Provide the [X, Y] coordinate of the cell's center where the given text is located.  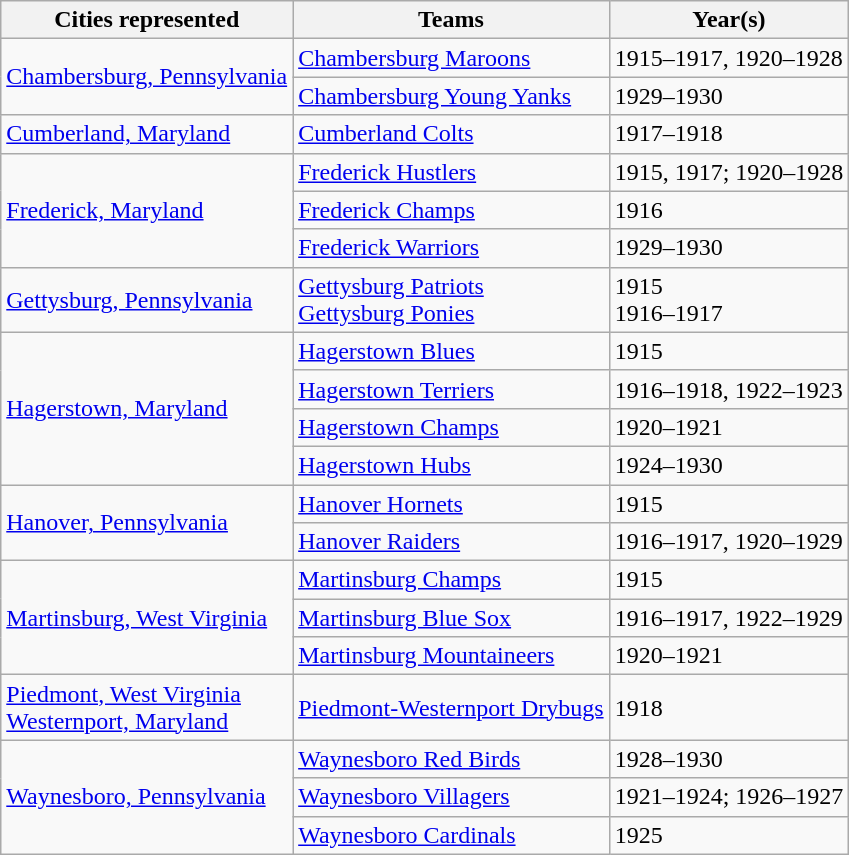
Chambersburg Young Yanks [451, 96]
1915, 1917; 1920–1928 [729, 172]
Piedmont, West VirginiaWesternport, Maryland [147, 708]
Gettysburg PatriotsGettysburg Ponies [451, 300]
Waynesboro, Pennsylvania [147, 797]
Hanover Hornets [451, 503]
Hagerstown Hubs [451, 465]
Piedmont-Westernport Drybugs [451, 708]
Cumberland Colts [451, 134]
1916–1917, 1922–1929 [729, 618]
Hanover Raiders [451, 542]
Frederick Hustlers [451, 172]
1924–1930 [729, 465]
Gettysburg, Pennsylvania [147, 300]
Martinsburg Blue Sox [451, 618]
Hanover, Pennsylvania [147, 522]
Hagerstown, Maryland [147, 408]
1918 [729, 708]
Cumberland, Maryland [147, 134]
Waynesboro Red Birds [451, 759]
Martinsburg Mountaineers [451, 656]
Year(s) [729, 20]
Chambersburg Maroons [451, 58]
Frederick Warriors [451, 248]
Hagerstown Champs [451, 427]
1917–1918 [729, 134]
1916 [729, 210]
Hagerstown Blues [451, 351]
1916–1918, 1922–1923 [729, 389]
Frederick Champs [451, 210]
Chambersburg, Pennsylvania [147, 77]
1925 [729, 835]
Hagerstown Terriers [451, 389]
1915–1917, 1920–1928 [729, 58]
1921–1924; 1926–1927 [729, 797]
Waynesboro Villagers [451, 797]
Martinsburg, West Virginia [147, 618]
Cities represented [147, 20]
19151916–1917 [729, 300]
1916–1917, 1920–1929 [729, 542]
Waynesboro Cardinals [451, 835]
1928–1930 [729, 759]
Martinsburg Champs [451, 580]
Teams [451, 20]
Frederick, Maryland [147, 210]
